Detect which cell encompasses the target text, then output its [x, y] center coordinate. 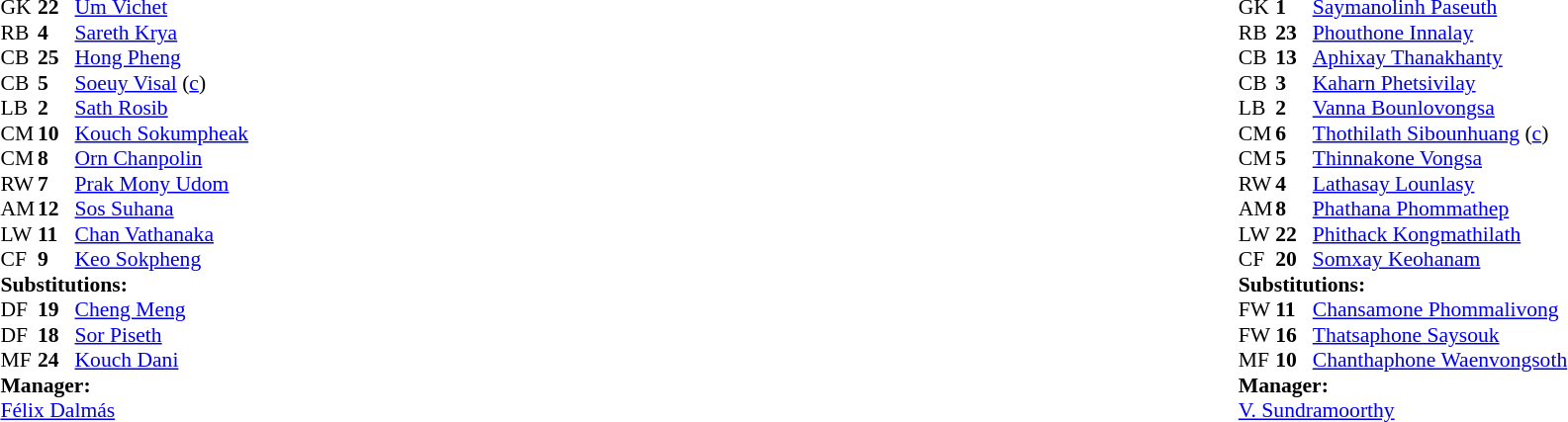
Chanthaphone Waenvongsoth [1440, 361]
Hong Pheng [162, 58]
Sareth Krya [162, 33]
Sor Piseth [162, 335]
24 [56, 361]
Chansamone Phommalivong [1440, 309]
7 [56, 184]
Kaharn Phetsivilay [1440, 83]
Thinnakone Vongsa [1440, 159]
12 [56, 209]
16 [1294, 335]
Phouthone Innalay [1440, 33]
Thatsaphone Saysouk [1440, 335]
Lathasay Lounlasy [1440, 184]
Prak Mony Udom [162, 184]
Keo Sokpheng [162, 260]
Vanna Bounlovongsa [1440, 108]
3 [1294, 83]
22 [1294, 234]
25 [56, 58]
13 [1294, 58]
Aphixay Thanakhanty [1440, 58]
Somxay Keohanam [1440, 260]
Orn Chanpolin [162, 159]
Kouch Dani [162, 361]
Phathana Phommathep [1440, 209]
Kouch Sokumpheak [162, 133]
Phithack Kongmathilath [1440, 234]
20 [1294, 260]
9 [56, 260]
19 [56, 309]
Cheng Meng [162, 309]
Sos Suhana [162, 209]
Chan Vathanaka [162, 234]
18 [56, 335]
6 [1294, 133]
Sath Rosib [162, 108]
23 [1294, 33]
Soeuy Visal (c) [162, 83]
Thothilath Sibounhuang (c) [1440, 133]
